From the cell containing the given text, extract its center point as (X, Y) coordinate. 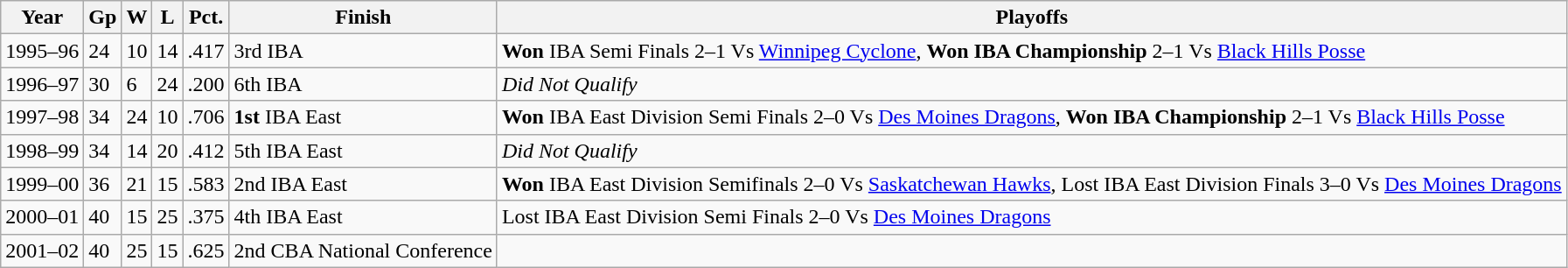
6 (136, 84)
.625 (206, 250)
Gp (103, 18)
.375 (206, 217)
1995–96 (42, 51)
Won IBA Semi Finals 2–1 Vs Winnipeg Cyclone, Won IBA Championship 2–1 Vs Black Hills Posse (1032, 51)
1997–98 (42, 117)
4th IBA East (363, 217)
2nd CBA National Conference (363, 250)
1st IBA East (363, 117)
Lost IBA East Division Semi Finals 2–0 Vs Des Moines Dragons (1032, 217)
21 (136, 184)
20 (168, 151)
36 (103, 184)
Year (42, 18)
.200 (206, 84)
30 (103, 84)
1999–00 (42, 184)
Playoffs (1032, 18)
2000–01 (42, 217)
.583 (206, 184)
.706 (206, 117)
Finish (363, 18)
Won IBA East Division Semifinals 2–0 Vs Saskatchewan Hawks, Lost IBA East Division Finals 3–0 Vs Des Moines Dragons (1032, 184)
2nd IBA East (363, 184)
L (168, 18)
.412 (206, 151)
2001–02 (42, 250)
6th IBA (363, 84)
Pct. (206, 18)
3rd IBA (363, 51)
.417 (206, 51)
1998–99 (42, 151)
Won IBA East Division Semi Finals 2–0 Vs Des Moines Dragons, Won IBA Championship 2–1 Vs Black Hills Posse (1032, 117)
1996–97 (42, 84)
5th IBA East (363, 151)
W (136, 18)
